Return (x, y) of the center of cell containing provided text 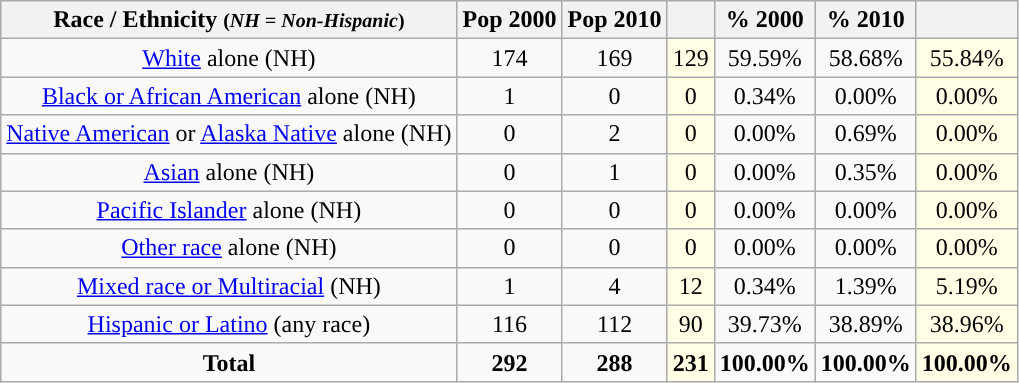
174 (510, 58)
0.35% (866, 172)
Race / Ethnicity (NH = Non-Hispanic) (229, 20)
129 (690, 58)
Native American or Alaska Native alone (NH) (229, 134)
39.73% (764, 324)
Total (229, 362)
Other race alone (NH) (229, 248)
% 2010 (866, 20)
231 (690, 362)
55.84% (966, 58)
5.19% (966, 286)
White alone (NH) (229, 58)
38.96% (966, 324)
Black or African American alone (NH) (229, 96)
112 (614, 324)
Hispanic or Latino (any race) (229, 324)
Pop 2010 (614, 20)
116 (510, 324)
Pacific Islander alone (NH) (229, 210)
2 (614, 134)
% 2000 (764, 20)
169 (614, 58)
12 (690, 286)
288 (614, 362)
58.68% (866, 58)
90 (690, 324)
1.39% (866, 286)
38.89% (866, 324)
Asian alone (NH) (229, 172)
59.59% (764, 58)
0.69% (866, 134)
Pop 2000 (510, 20)
Mixed race or Multiracial (NH) (229, 286)
292 (510, 362)
4 (614, 286)
